Detect which cell encompasses the target text, then output its (x, y) center coordinate. 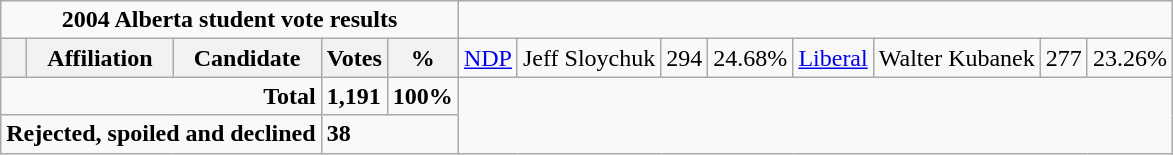
Rejected, spoiled and declined (161, 134)
NDP (488, 58)
100% (422, 96)
Walter Kubanek (956, 58)
% (422, 58)
23.26% (1130, 58)
24.68% (750, 58)
2004 Alberta student vote results (230, 20)
1,191 (354, 96)
277 (1064, 58)
Total (161, 96)
Candidate (247, 58)
Affiliation (100, 58)
38 (390, 134)
Liberal (833, 58)
Jeff Sloychuk (588, 58)
294 (684, 58)
Votes (354, 58)
